Return (x, y) of the center of cell containing provided text 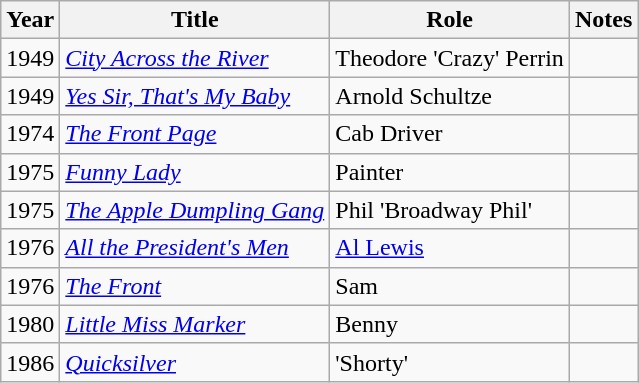
1980 (30, 324)
All the President's Men (195, 248)
Yes Sir, That's My Baby (195, 96)
1974 (30, 134)
City Across the River (195, 58)
Role (450, 20)
Al Lewis (450, 248)
Theodore 'Crazy' Perrin (450, 58)
Funny Lady (195, 172)
Quicksilver (195, 362)
The Front (195, 286)
Notes (603, 20)
Little Miss Marker (195, 324)
Arnold Schultze (450, 96)
The Apple Dumpling Gang (195, 210)
1986 (30, 362)
Phil 'Broadway Phil' (450, 210)
Year (30, 20)
Painter (450, 172)
Title (195, 20)
Benny (450, 324)
Cab Driver (450, 134)
Sam (450, 286)
'Shorty' (450, 362)
The Front Page (195, 134)
